Search for the cell housing the specified text and yield its (x, y) center coordinate. 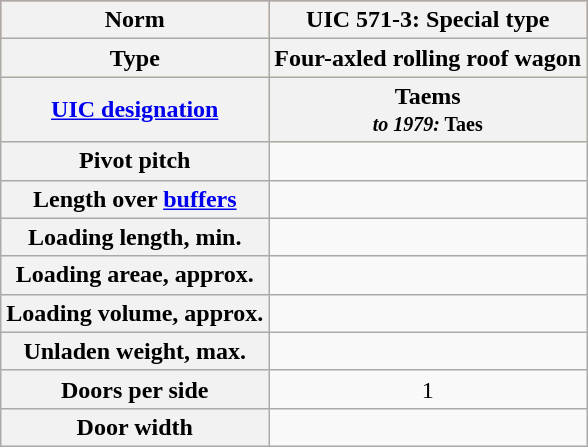
Norm (135, 20)
Taemsto 1979: Taes (428, 110)
Pivot pitch (135, 161)
Loading volume, approx. (135, 313)
Door width (135, 427)
Loading length, min. (135, 237)
1 (428, 389)
UIC 571-3: Special type (428, 20)
UIC designation (135, 110)
Four-axled rolling roof wagon (428, 58)
Doors per side (135, 389)
Type (135, 58)
Length over buffers (135, 199)
Unladen weight, max. (135, 351)
Loading areae, approx. (135, 275)
